Capture the cell that displays the provided text and extract its [X, Y] central coordinate. 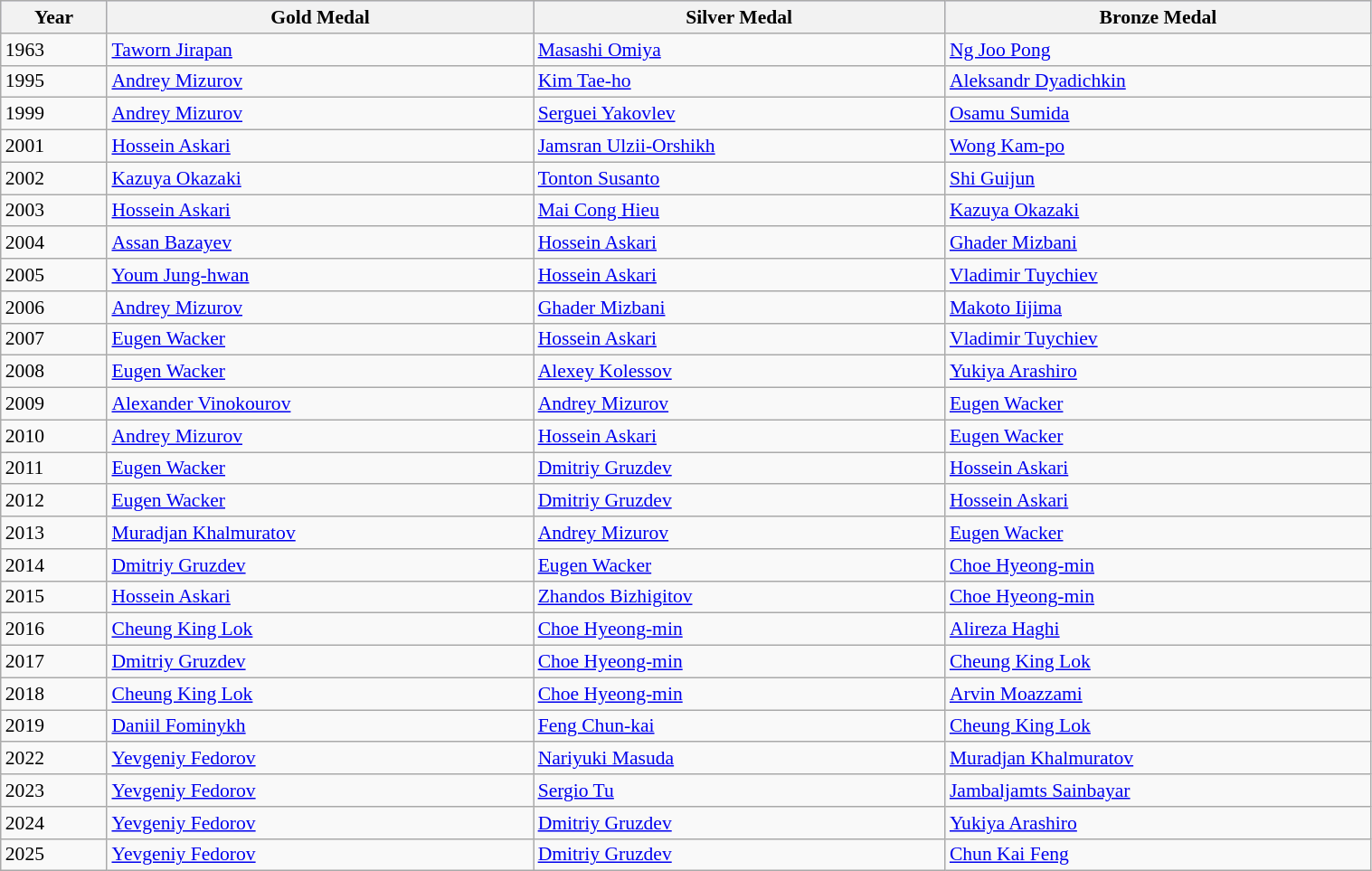
2019 [54, 726]
1963 [54, 50]
2010 [54, 436]
2015 [54, 597]
Wong Kam-po [1158, 147]
Arvin Moazzami [1158, 694]
Zhandos Bizhigitov [740, 597]
Alireza Haghi [1158, 630]
Silver Medal [740, 17]
2011 [54, 469]
Feng Chun-kai [740, 726]
Serguei Yakovlev [740, 114]
Youm Jung-hwan [320, 275]
Ng Joo Pong [1158, 50]
2025 [54, 855]
2014 [54, 565]
Daniil Fominykh [320, 726]
2022 [54, 759]
Masashi Omiya [740, 50]
2006 [54, 308]
Makoto Iijima [1158, 308]
2004 [54, 243]
2018 [54, 694]
2017 [54, 662]
2012 [54, 501]
Taworn Jirapan [320, 50]
2023 [54, 791]
Gold Medal [320, 17]
Tonton Susanto [740, 178]
Nariyuki Masuda [740, 759]
Shi Guijun [1158, 178]
2001 [54, 147]
2002 [54, 178]
2003 [54, 211]
Chun Kai Feng [1158, 855]
1995 [54, 81]
Assan Bazayev [320, 243]
Jamsran Ulzii-Orshikh [740, 147]
Osamu Sumida [1158, 114]
2009 [54, 404]
Alexey Kolessov [740, 372]
Sergio Tu [740, 791]
2007 [54, 339]
Alexander Vinokourov [320, 404]
Aleksandr Dyadichkin [1158, 81]
Kim Tae-ho [740, 81]
1999 [54, 114]
2013 [54, 533]
2024 [54, 823]
2005 [54, 275]
Year [54, 17]
2016 [54, 630]
2008 [54, 372]
Mai Cong Hieu [740, 211]
Bronze Medal [1158, 17]
Jambaljamts Sainbayar [1158, 791]
